Provide the (X, Y) coordinate of the cell's center where the given text is located.  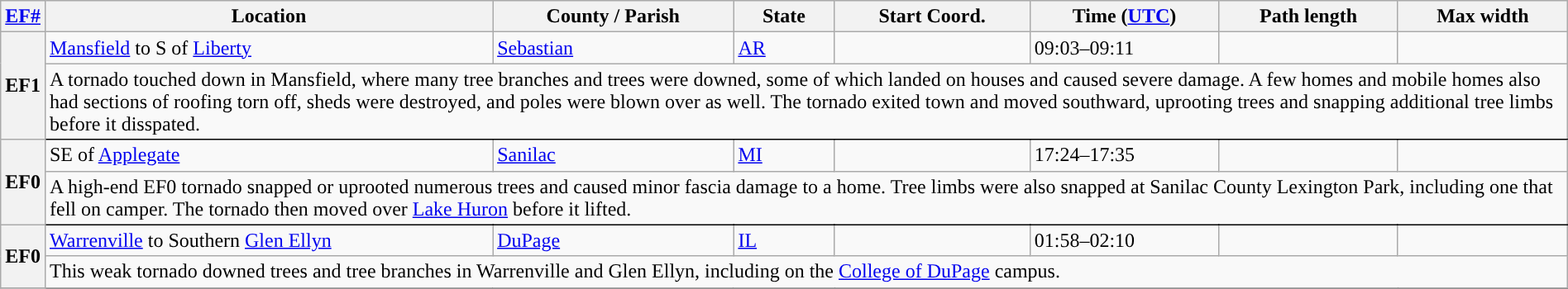
Path length (1308, 17)
17:24–17:35 (1124, 155)
AR (784, 48)
Sanilac (614, 155)
MI (784, 155)
This weak tornado downed trees and tree branches in Warrenville and Glen Ellyn, including on the College of DuPage campus. (806, 272)
IL (784, 240)
Time (UTC) (1124, 17)
Mansfield to S of Liberty (268, 48)
Sebastian (614, 48)
Warrenville to Southern Glen Ellyn (268, 240)
DuPage (614, 240)
01:58–02:10 (1124, 240)
State (784, 17)
Max width (1482, 17)
EF1 (23, 86)
EF# (23, 17)
09:03–09:11 (1124, 48)
Location (268, 17)
Start Coord. (932, 17)
SE of Applegate (268, 155)
County / Parish (614, 17)
